Find where the given text appears and provide that cell's center as (x, y) coordinate. 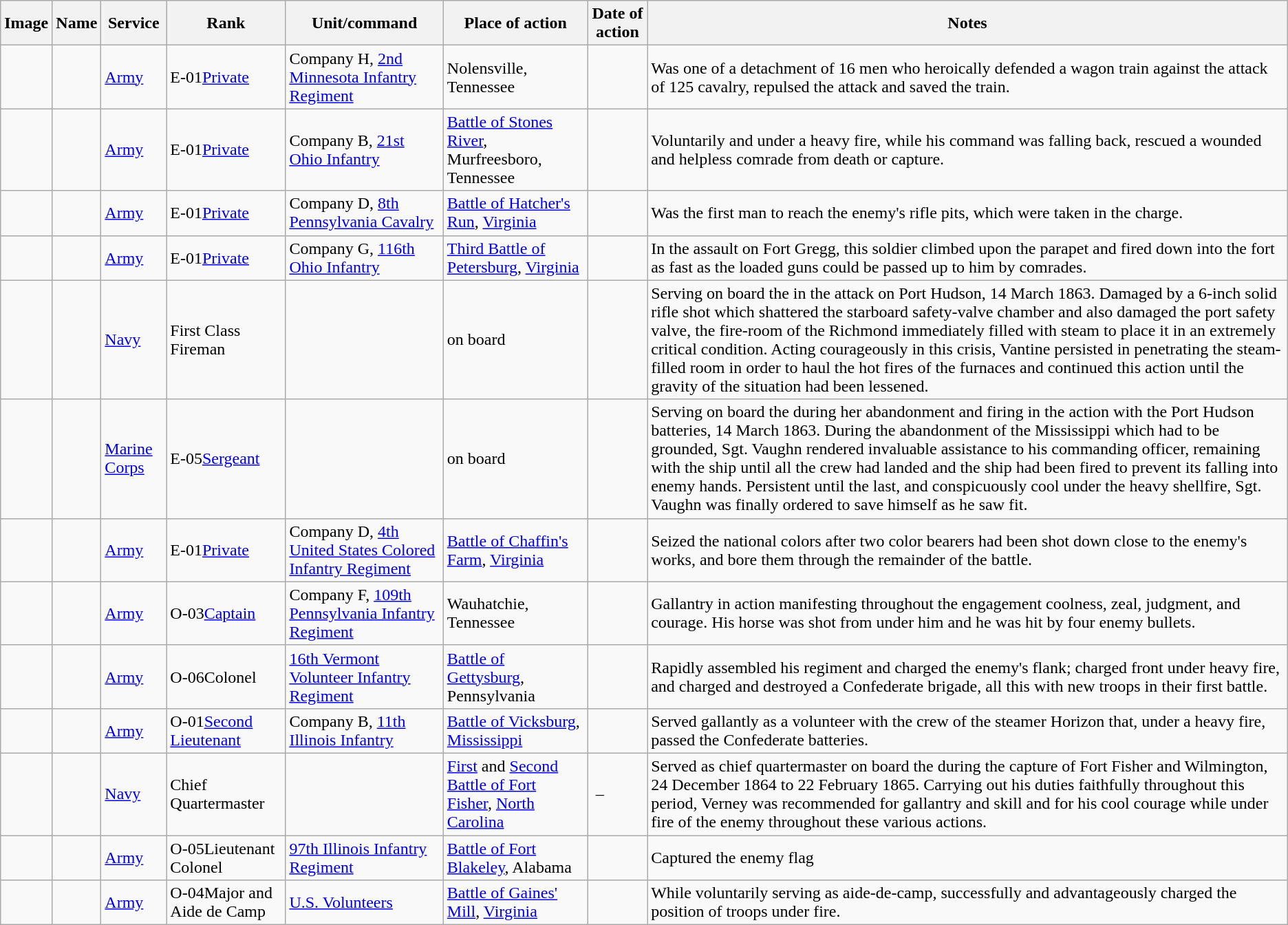
Battle of Gaines' Mill, Virginia (515, 903)
O-03Captain (226, 613)
Chief Quartermaster (226, 794)
First and Second Battle of Fort Fisher, North Carolina (515, 794)
Company F, 109th Pennsylvania Infantry Regiment (365, 613)
O-06Colonel (226, 677)
Name (77, 23)
Wauhatchie, Tennessee (515, 613)
E-05Sergeant (226, 458)
Was the first man to reach the enemy's rifle pits, which were taken in the charge. (967, 213)
Served gallantly as a volunteer with the crew of the steamer Horizon that, under a heavy fire, passed the Confederate batteries. (967, 731)
Battle of Hatcher's Run, Virginia (515, 213)
Company D, 4th United States Colored Infantry Regiment (365, 550)
First Class Fireman (226, 340)
U.S. Volunteers (365, 903)
Battle of Fort Blakeley, Alabama (515, 858)
16th Vermont Volunteer Infantry Regiment (365, 677)
Was one of a detachment of 16 men who heroically defended a wagon train against the attack of 125 cavalry, repulsed the attack and saved the train. (967, 77)
Company B, 11th Illinois Infantry (365, 731)
Place of action (515, 23)
Unit/command (365, 23)
Marine Corps (133, 458)
– (618, 794)
While voluntarily serving as aide-de-camp, successfully and advantageously charged the position of troops under fire. (967, 903)
Company H, 2nd Minnesota Infantry Regiment (365, 77)
Battle of Chaffin's Farm, Virginia (515, 550)
97th Illinois Infantry Regiment (365, 858)
Notes (967, 23)
Nolensville, Tennessee (515, 77)
O-04Major and Aide de Camp (226, 903)
Company D, 8th Pennsylvania Cavalry (365, 213)
Rank (226, 23)
Battle of Gettysburg, Pennsylvania (515, 677)
Third Battle of Petersburg, Virginia (515, 257)
Captured the enemy flag (967, 858)
Battle of Vicksburg, Mississippi (515, 731)
Company B, 21st Ohio Infantry (365, 150)
Voluntarily and under a heavy fire, while his command was falling back, rescued a wounded and helpless comrade from death or capture. (967, 150)
Battle of Stones River, Murfreesboro, Tennessee (515, 150)
O-05Lieutenant Colonel (226, 858)
Company G, 116th Ohio Infantry (365, 257)
O-01Second Lieutenant (226, 731)
Seized the national colors after two color bearers had been shot down close to the enemy's works, and bore them through the remainder of the battle. (967, 550)
Date of action (618, 23)
Service (133, 23)
Image (26, 23)
